Output the [x, y] coordinate of the center of the cell containing the given text.  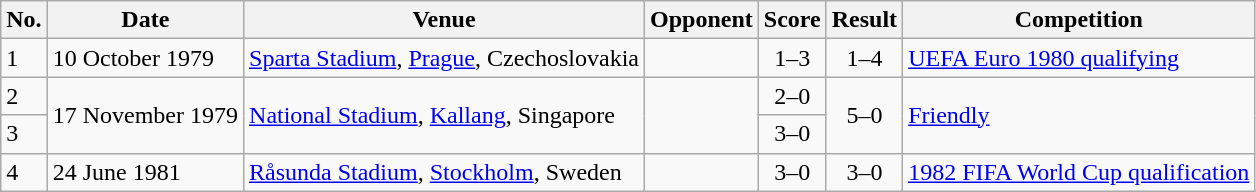
5–0 [864, 115]
Date [145, 20]
24 June 1981 [145, 172]
Result [864, 20]
4 [24, 172]
Friendly [1079, 115]
UEFA Euro 1980 qualifying [1079, 58]
Competition [1079, 20]
2–0 [792, 96]
2 [24, 96]
Opponent [702, 20]
Score [792, 20]
Råsunda Stadium, Stockholm, Sweden [444, 172]
Sparta Stadium, Prague, Czechoslovakia [444, 58]
1 [24, 58]
17 November 1979 [145, 115]
National Stadium, Kallang, Singapore [444, 115]
1982 FIFA World Cup qualification [1079, 172]
10 October 1979 [145, 58]
No. [24, 20]
Venue [444, 20]
1–4 [864, 58]
3 [24, 134]
1–3 [792, 58]
